Return [X, Y] of the center of cell containing provided text 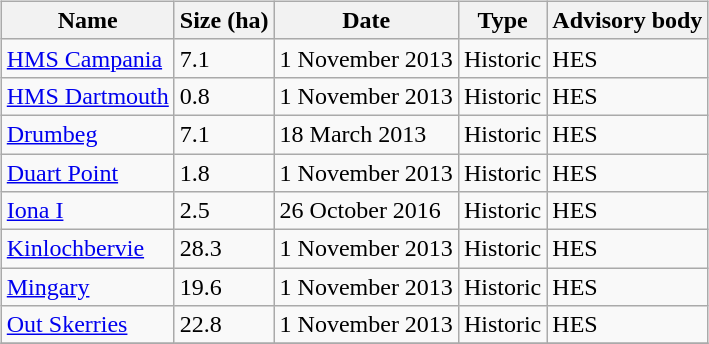
HMS Campania [88, 58]
Advisory body [628, 20]
22.8 [224, 325]
Size (ha) [224, 20]
Name [88, 20]
18 March 2013 [366, 134]
Out Skerries [88, 325]
0.8 [224, 96]
HMS Dartmouth [88, 96]
1.8 [224, 173]
Drumbeg [88, 134]
Duart Point [88, 173]
Type [502, 20]
26 October 2016 [366, 211]
Iona I [88, 211]
2.5 [224, 211]
Kinlochbervie [88, 249]
28.3 [224, 249]
Mingary [88, 287]
Date [366, 20]
19.6 [224, 287]
